Search for the cell housing the specified text and yield its [X, Y] center coordinate. 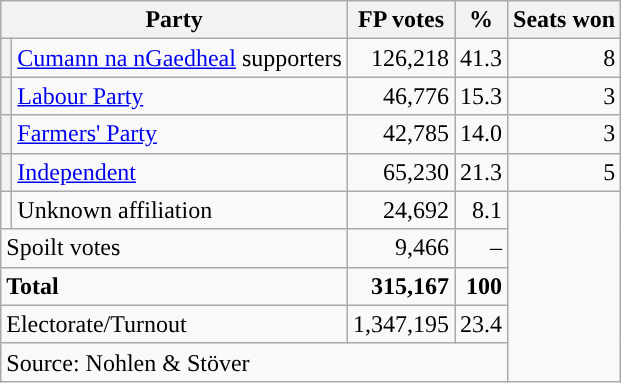
Labour Party [180, 96]
Unknown affiliation [180, 210]
Independent [180, 172]
126,218 [400, 58]
Seats won [564, 20]
FP votes [400, 20]
21.3 [482, 172]
8.1 [482, 210]
315,167 [400, 286]
Total [174, 286]
Electorate/Turnout [174, 324]
41.3 [482, 58]
15.3 [482, 96]
– [482, 248]
% [482, 20]
65,230 [400, 172]
42,785 [400, 134]
1,347,195 [400, 324]
100 [482, 286]
5 [564, 172]
9,466 [400, 248]
8 [564, 58]
46,776 [400, 96]
Farmers' Party [180, 134]
Party [174, 20]
Cumann na nGaedheal supporters [180, 58]
24,692 [400, 210]
23.4 [482, 324]
Source: Nohlen & Stöver [254, 362]
14.0 [482, 134]
Spoilt votes [174, 248]
